Search for the cell housing the specified text and yield its (X, Y) center coordinate. 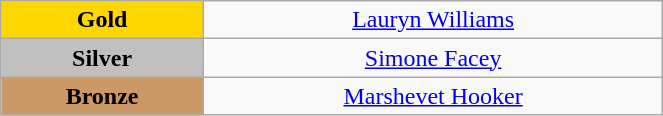
Lauryn Williams (432, 20)
Bronze (102, 96)
Silver (102, 58)
Simone Facey (432, 58)
Marshevet Hooker (432, 96)
Gold (102, 20)
